For the text-containing cell, return its midpoint in (X, Y) coordinate format. 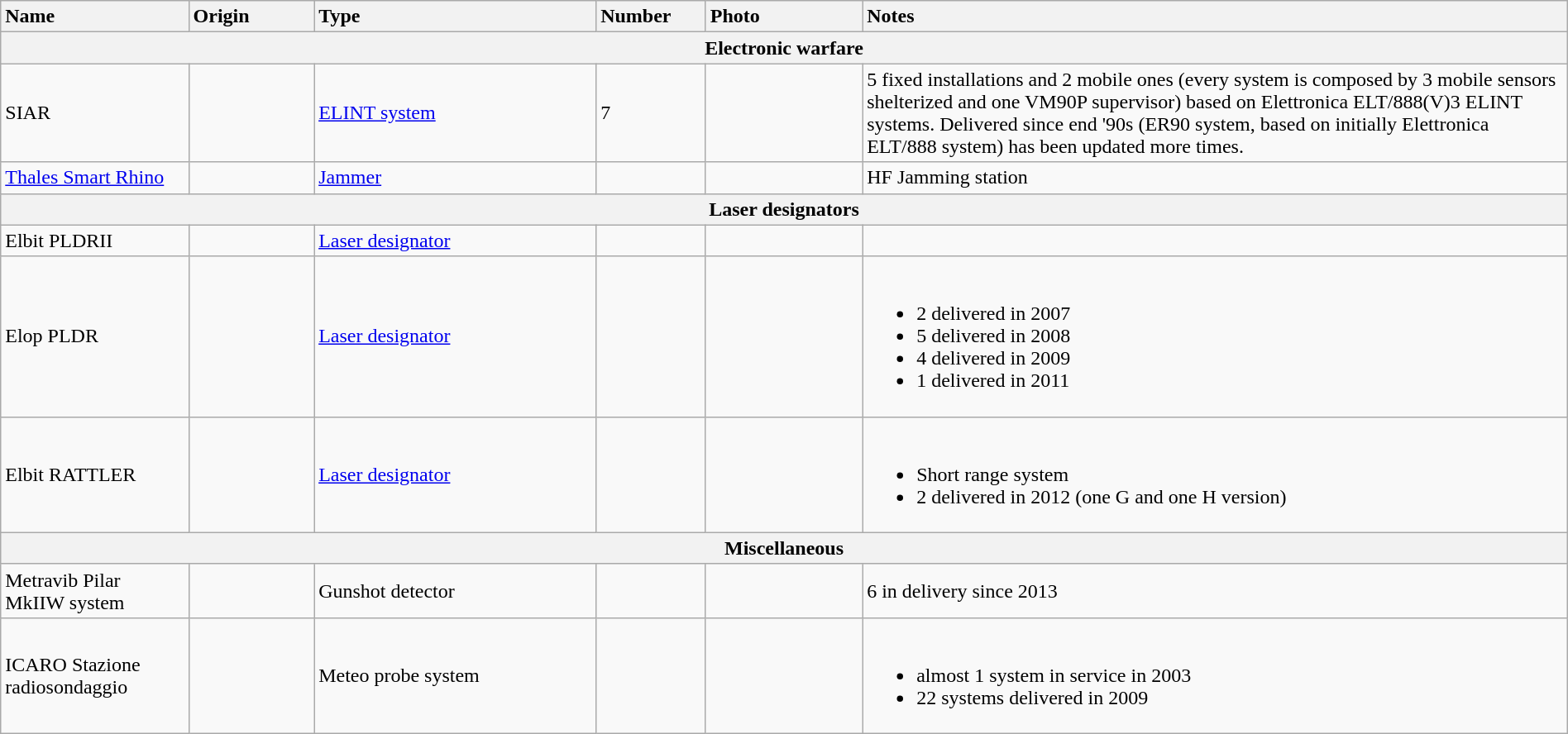
Type (455, 17)
Elbit RATTLER (94, 474)
HF Jamming station (1216, 178)
Name (94, 17)
Electronic warfare (784, 48)
Elbit PLDRII (94, 241)
Jammer (455, 178)
almost 1 system in service in 200322 systems delivered in 2009 (1216, 675)
Short range system2 delivered in 2012 (one G and one H version) (1216, 474)
Meteo probe system (455, 675)
Notes (1216, 17)
ELINT system (455, 112)
Thales Smart Rhino (94, 178)
Gunshot detector (455, 590)
7 (652, 112)
Number (652, 17)
Photo (784, 17)
6 in delivery since 2013 (1216, 590)
Miscellaneous (784, 548)
2 delivered in 20075 delivered in 20084 delivered in 20091 delivered in 2011 (1216, 336)
ICARO Stazione radiosondaggio (94, 675)
Elop PLDR (94, 336)
Laser designators (784, 209)
Origin (251, 17)
Metravib Pilar MkIIW system (94, 590)
SIAR (94, 112)
